Identify which cell holds the provided text, then report its [X, Y] central coordinate. 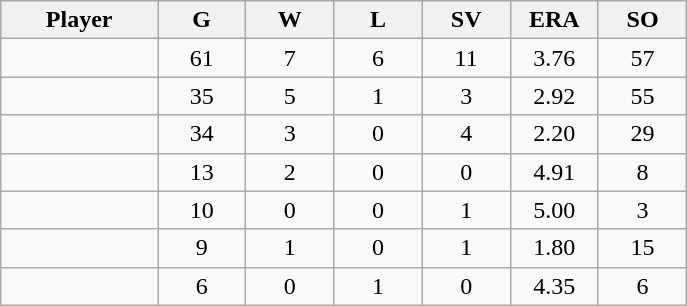
11 [466, 58]
13 [202, 172]
SO [642, 20]
4 [466, 134]
9 [202, 248]
29 [642, 134]
55 [642, 96]
57 [642, 58]
3.76 [554, 58]
15 [642, 248]
4.35 [554, 286]
34 [202, 134]
5.00 [554, 210]
2.20 [554, 134]
2.92 [554, 96]
7 [290, 58]
61 [202, 58]
5 [290, 96]
G [202, 20]
Player [80, 20]
1.80 [554, 248]
L [378, 20]
8 [642, 172]
4.91 [554, 172]
10 [202, 210]
SV [466, 20]
ERA [554, 20]
35 [202, 96]
2 [290, 172]
W [290, 20]
